Return [X, Y] of the center of cell containing provided text 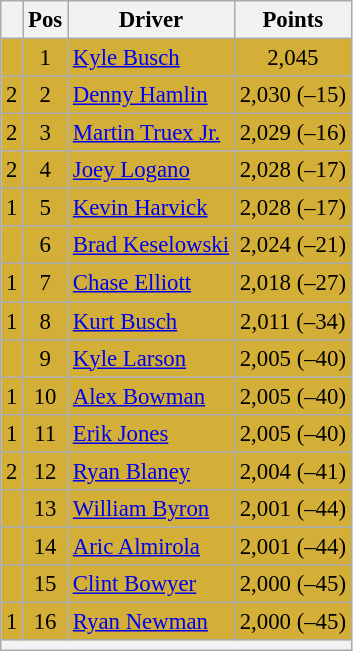
Ryan Newman [152, 621]
Clint Bowyer [152, 584]
Martin Truex Jr. [152, 133]
2,024 (–21) [292, 245]
2,018 (–27) [292, 283]
3 [46, 133]
Kyle Busch [152, 58]
William Byron [152, 509]
7 [46, 283]
2,030 (–15) [292, 95]
14 [46, 546]
Chase Elliott [152, 283]
Brad Keselowski [152, 245]
2,004 (–41) [292, 471]
Kevin Harvick [152, 208]
Pos [46, 20]
4 [46, 170]
Kurt Busch [152, 321]
Ryan Blaney [152, 471]
Joey Logano [152, 170]
5 [46, 208]
Erik Jones [152, 433]
9 [46, 358]
16 [46, 621]
11 [46, 433]
2,029 (–16) [292, 133]
Denny Hamlin [152, 95]
Driver [152, 20]
2,011 (–34) [292, 321]
Aric Almirola [152, 546]
2,045 [292, 58]
Points [292, 20]
13 [46, 509]
8 [46, 321]
Alex Bowman [152, 396]
Kyle Larson [152, 358]
6 [46, 245]
12 [46, 471]
15 [46, 584]
10 [46, 396]
